Locate the cell with the specified text and output its [X, Y] center coordinate. 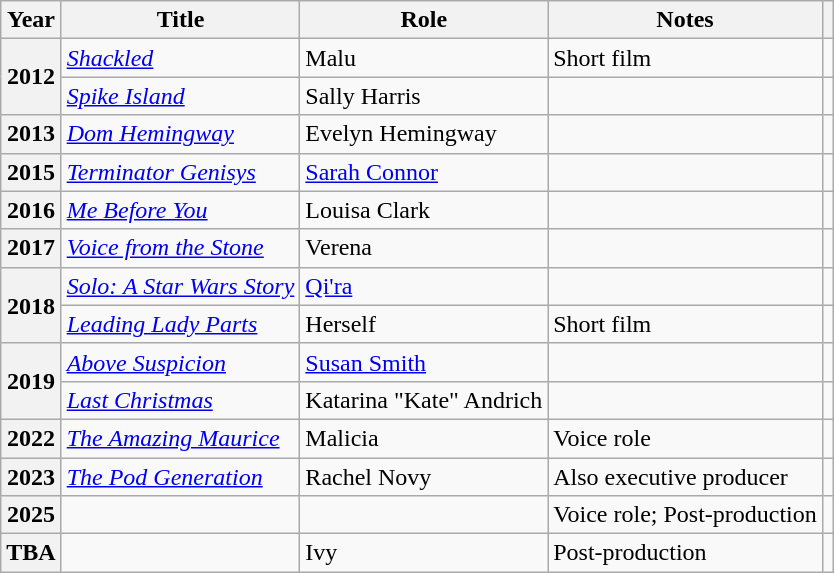
Malicia [424, 438]
Shackled [180, 58]
2013 [31, 134]
2015 [31, 172]
The Amazing Maurice [180, 438]
Last Christmas [180, 400]
Verena [424, 248]
Solo: A Star Wars Story [180, 286]
The Pod Generation [180, 477]
Herself [424, 324]
Terminator Genisys [180, 172]
2016 [31, 210]
Me Before You [180, 210]
Ivy [424, 553]
2023 [31, 477]
Post-production [686, 553]
2017 [31, 248]
Rachel Novy [424, 477]
Title [180, 20]
Voice from the Stone [180, 248]
2025 [31, 515]
Susan Smith [424, 362]
Voice role [686, 438]
Sally Harris [424, 96]
Qi'ra [424, 286]
Katarina "Kate" Andrich [424, 400]
Also executive producer [686, 477]
Role [424, 20]
Louisa Clark [424, 210]
TBA [31, 553]
Sarah Connor [424, 172]
Spike Island [180, 96]
Above Suspicion [180, 362]
Voice role; Post-production [686, 515]
2019 [31, 381]
2022 [31, 438]
Evelyn Hemingway [424, 134]
Year [31, 20]
Leading Lady Parts [180, 324]
Notes [686, 20]
Dom Hemingway [180, 134]
2012 [31, 77]
Malu [424, 58]
2018 [31, 305]
